Search for the cell housing the specified text and yield its [X, Y] center coordinate. 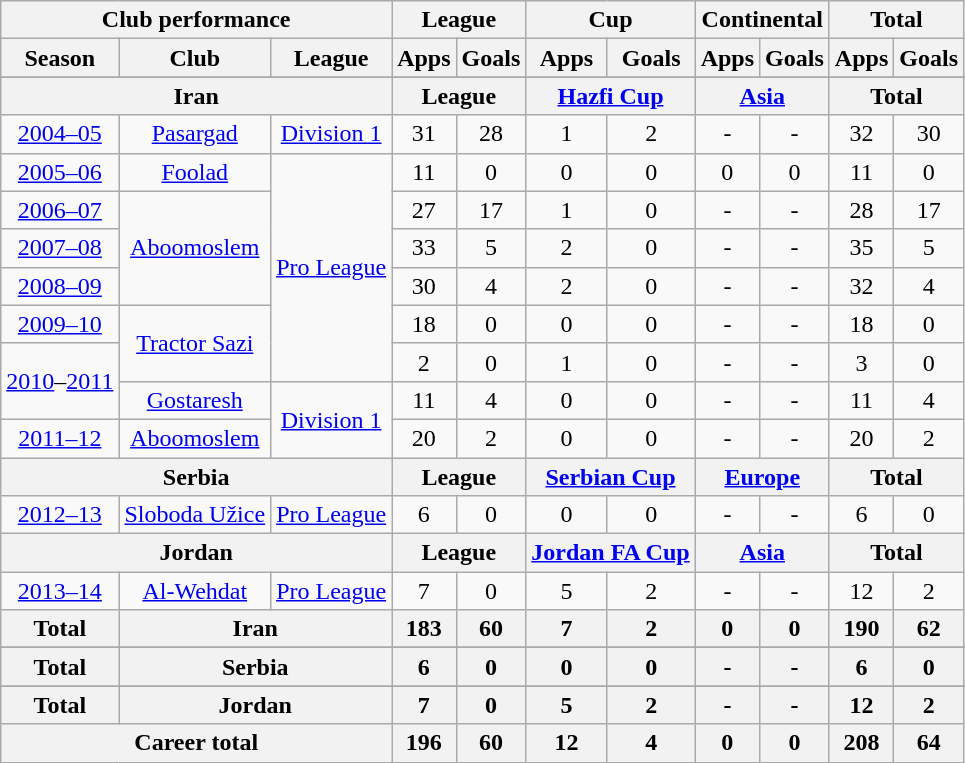
2009–10 [60, 324]
Club performance [196, 20]
196 [424, 743]
3 [861, 362]
Tractor Sazi [195, 343]
27 [424, 210]
Europe [762, 477]
2011–12 [60, 438]
208 [861, 743]
Pasargad [195, 134]
35 [861, 248]
Al-Wehdat [195, 591]
Jordan FA Cup [610, 553]
Hazfi Cup [610, 96]
64 [929, 743]
33 [424, 248]
2010–2011 [60, 381]
2013–14 [60, 591]
Serbian Cup [610, 477]
190 [861, 629]
Continental [762, 20]
2005–06 [60, 172]
2012–13 [60, 515]
2008–09 [60, 286]
2004–05 [60, 134]
2007–08 [60, 248]
Gostaresh [195, 400]
Season [60, 58]
Club [195, 58]
Foolad [195, 172]
Career total [196, 743]
Sloboda Užice [195, 515]
Cup [610, 20]
31 [424, 134]
2006–07 [60, 210]
62 [929, 629]
183 [424, 629]
